Locate the cell with the specified text and output its [x, y] center coordinate. 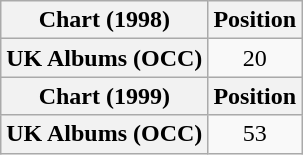
Chart (1998) [104, 20]
53 [255, 134]
Chart (1999) [104, 96]
20 [255, 58]
